Search for the cell housing the specified text and yield its (x, y) center coordinate. 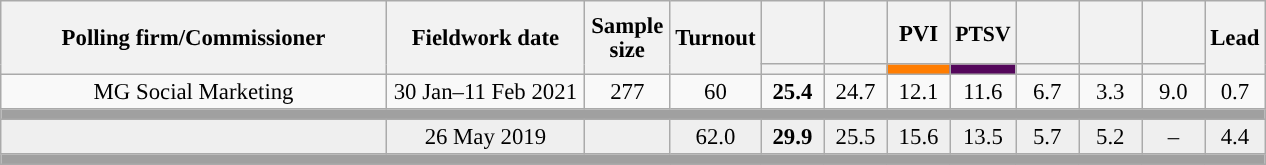
– (1174, 138)
9.0 (1174, 92)
24.7 (856, 92)
5.2 (1110, 138)
25.4 (792, 92)
0.7 (1235, 92)
277 (627, 92)
PTSV (982, 32)
Sample size (627, 38)
62.0 (716, 138)
26 May 2019 (485, 138)
Polling firm/Commissioner (194, 38)
5.7 (1048, 138)
Turnout (716, 38)
3.3 (1110, 92)
MG Social Marketing (194, 92)
11.6 (982, 92)
30 Jan–11 Feb 2021 (485, 92)
60 (716, 92)
Fieldwork date (485, 38)
PVI (918, 32)
6.7 (1048, 92)
25.5 (856, 138)
15.6 (918, 138)
4.4 (1235, 138)
29.9 (792, 138)
Lead (1235, 38)
13.5 (982, 138)
12.1 (918, 92)
